Output the [X, Y] coordinate of the center of the cell containing the given text.  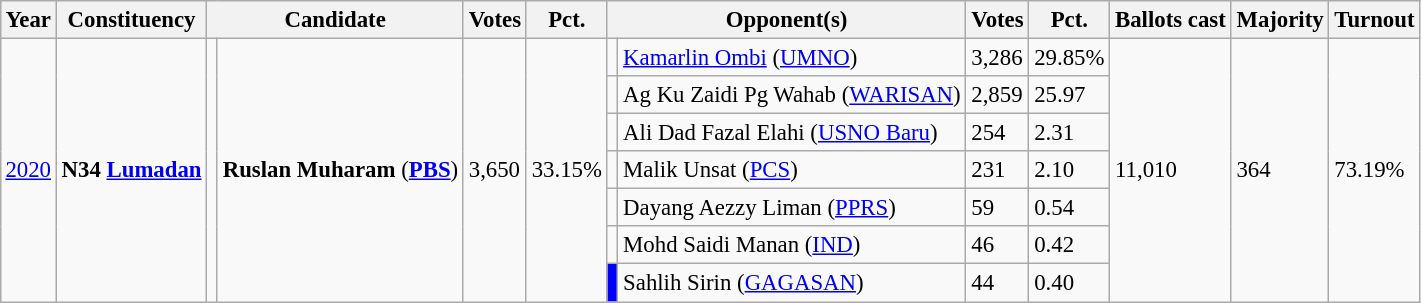
2020 [28, 170]
11,010 [1170, 170]
46 [998, 245]
Malik Unsat (PCS) [792, 170]
254 [998, 133]
Ruslan Muharam (PBS) [340, 170]
Ali Dad Fazal Elahi (USNO Baru) [792, 133]
59 [998, 208]
33.15% [566, 170]
Year [28, 20]
2.31 [1070, 133]
Kamarlin Ombi (UMNO) [792, 57]
25.97 [1070, 95]
29.85% [1070, 57]
Turnout [1374, 20]
2.10 [1070, 170]
Candidate [336, 20]
2,859 [998, 95]
3,650 [494, 170]
231 [998, 170]
3,286 [998, 57]
73.19% [1374, 170]
Constituency [131, 20]
Ballots cast [1170, 20]
Opponent(s) [786, 20]
44 [998, 283]
Majority [1280, 20]
Dayang Aezzy Liman (PPRS) [792, 208]
Mohd Saidi Manan (IND) [792, 245]
0.40 [1070, 283]
0.54 [1070, 208]
Ag Ku Zaidi Pg Wahab (WARISAN) [792, 95]
364 [1280, 170]
N34 Lumadan [131, 170]
Sahlih Sirin (GAGASAN) [792, 283]
0.42 [1070, 245]
